Identify which cell holds the provided text, then report its (x, y) central coordinate. 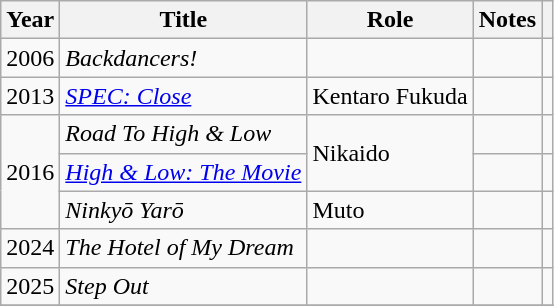
Muto (390, 210)
Year (30, 20)
2016 (30, 172)
The Hotel of My Dream (184, 248)
2024 (30, 248)
Ninkyō Yarō (184, 210)
Road To High & Low (184, 134)
SPEC: Close (184, 96)
Role (390, 20)
2006 (30, 58)
Title (184, 20)
Nikaido (390, 153)
High & Low: The Movie (184, 172)
Backdancers! (184, 58)
Kentaro Fukuda (390, 96)
2025 (30, 286)
2013 (30, 96)
Step Out (184, 286)
Notes (507, 20)
